For the text-containing cell, return its midpoint in (X, Y) coordinate format. 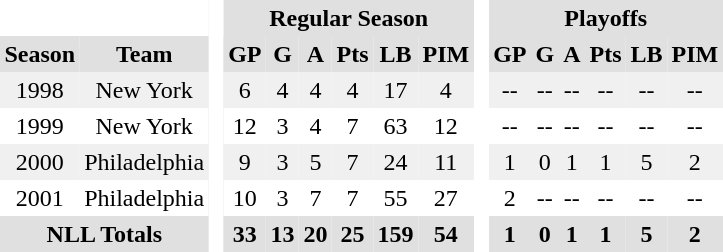
1998 (40, 90)
25 (352, 234)
24 (396, 162)
13 (282, 234)
2001 (40, 198)
27 (446, 198)
17 (396, 90)
NLL Totals (104, 234)
55 (396, 198)
54 (446, 234)
11 (446, 162)
Team (144, 54)
6 (245, 90)
159 (396, 234)
2000 (40, 162)
33 (245, 234)
20 (316, 234)
Regular Season (349, 18)
Playoffs (606, 18)
Season (40, 54)
1999 (40, 126)
63 (396, 126)
9 (245, 162)
10 (245, 198)
